Search for the cell housing the specified text and yield its [X, Y] center coordinate. 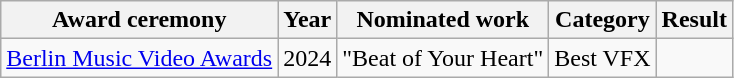
Berlin Music Video Awards [140, 58]
Award ceremony [140, 20]
2024 [308, 58]
Nominated work [443, 20]
Result [694, 20]
Best VFX [602, 58]
Category [602, 20]
Year [308, 20]
"Beat of Your Heart" [443, 58]
